Output the (x, y) coordinate of the center of the cell containing the given text.  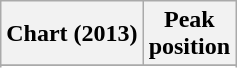
Peakposition (189, 34)
Chart (2013) (72, 34)
